Return the [x, y] coordinate for the center point of the cell that contains the specified text.  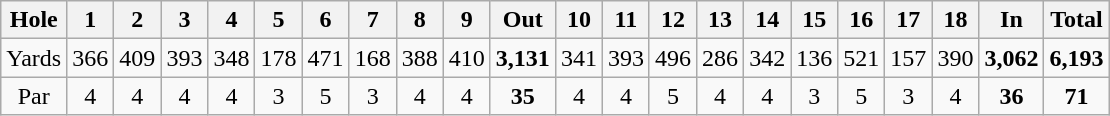
15 [814, 20]
342 [768, 58]
168 [372, 58]
11 [626, 20]
136 [814, 58]
6,193 [1076, 58]
178 [278, 58]
13 [720, 20]
157 [908, 58]
Total [1076, 20]
Yards [34, 58]
410 [466, 58]
6 [326, 20]
341 [578, 58]
Out [522, 20]
3,062 [1012, 58]
10 [578, 20]
36 [1012, 96]
521 [862, 58]
17 [908, 20]
366 [90, 58]
3,131 [522, 58]
12 [672, 20]
7 [372, 20]
16 [862, 20]
18 [956, 20]
348 [232, 58]
1 [90, 20]
14 [768, 20]
388 [420, 58]
8 [420, 20]
35 [522, 96]
In [1012, 20]
390 [956, 58]
2 [138, 20]
71 [1076, 96]
471 [326, 58]
Par [34, 96]
9 [466, 20]
409 [138, 58]
Hole [34, 20]
496 [672, 58]
286 [720, 58]
